Output the [x, y] coordinate of the center of the cell containing the given text.  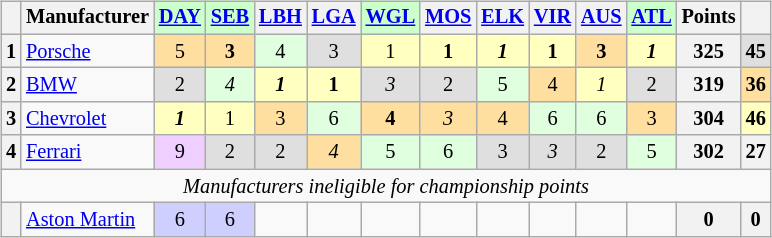
VIR [552, 18]
27 [756, 152]
MOS [448, 18]
ATL [651, 18]
Porsche [88, 51]
Ferrari [88, 152]
SEB [230, 18]
Manufacturer [88, 18]
Manufacturers ineligible for championship points [386, 186]
LGA [334, 18]
Aston Martin [88, 220]
AUS [601, 18]
304 [709, 119]
LBH [280, 18]
46 [756, 119]
319 [709, 85]
36 [756, 85]
302 [709, 152]
Points [709, 18]
325 [709, 51]
BMW [88, 85]
9 [180, 152]
Chevrolet [88, 119]
WGL [391, 18]
ELK [502, 18]
45 [756, 51]
DAY [180, 18]
